For the text-containing cell, return its midpoint in (X, Y) coordinate format. 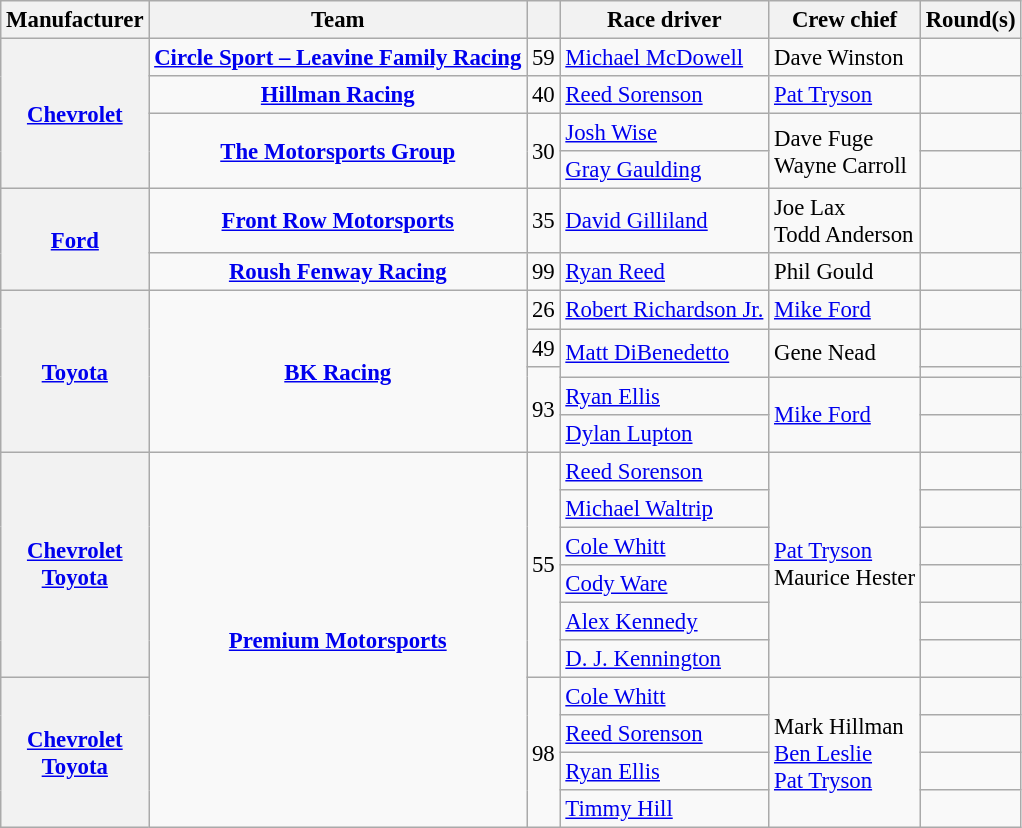
Matt DiBenedetto (664, 353)
Round(s) (970, 20)
D. J. Kennington (664, 659)
99 (544, 273)
Pat Tryson Maurice Hester (845, 565)
Pat Tryson (845, 95)
Michael McDowell (664, 58)
93 (544, 409)
Cody Ware (664, 584)
Joe Lax Todd Anderson (845, 222)
Gene Nead (845, 353)
Chevrolet (75, 114)
49 (544, 348)
59 (544, 58)
Michael Waltrip (664, 509)
Josh Wise (664, 133)
Hillman Racing (338, 95)
Dave Winston (845, 58)
Race driver (664, 20)
98 (544, 753)
Ryan Reed (664, 273)
35 (544, 222)
30 (544, 152)
Mark Hillman Ben Leslie Pat Tryson (845, 753)
Premium Motorsports (338, 640)
26 (544, 310)
Robert Richardson Jr. (664, 310)
Front Row Motorsports (338, 222)
David Gilliland (664, 222)
Phil Gould (845, 273)
Ford (75, 240)
Gray Gaulding (664, 170)
Timmy Hill (664, 809)
55 (544, 565)
Manufacturer (75, 20)
BK Racing (338, 372)
Dylan Lupton (664, 433)
Team (338, 20)
Roush Fenway Racing (338, 273)
Crew chief (845, 20)
40 (544, 95)
Dave Fuge Wayne Carroll (845, 152)
Circle Sport – Leavine Family Racing (338, 58)
Alex Kennedy (664, 621)
The Motorsports Group (338, 152)
Toyota (75, 372)
